Locate the cell with the specified text and output its [X, Y] center coordinate. 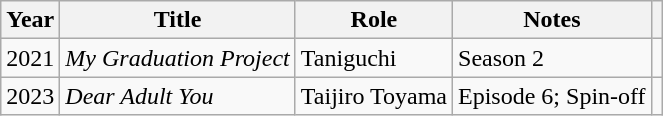
2021 [30, 58]
Taijiro Toyama [374, 96]
Dear Adult You [178, 96]
Title [178, 20]
Year [30, 20]
Season 2 [552, 58]
2023 [30, 96]
Notes [552, 20]
My Graduation Project [178, 58]
Episode 6; Spin-off [552, 96]
Taniguchi [374, 58]
Role [374, 20]
